Return the (x, y) coordinate for the center point of the cell that contains the specified text.  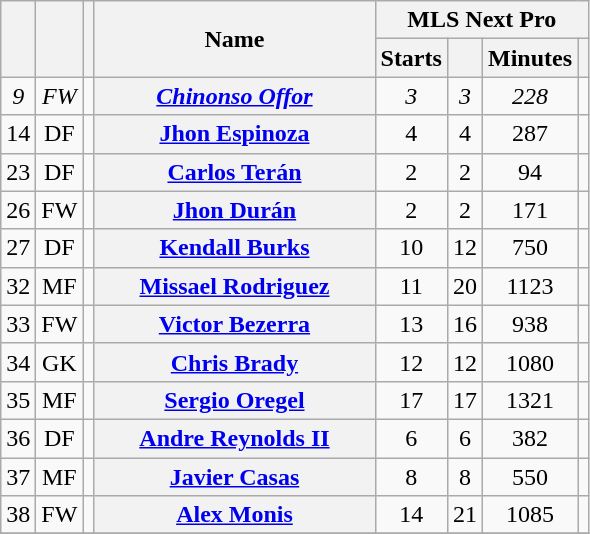
Chinonso Offor (234, 96)
Chris Brady (234, 362)
Sergio Oregel (234, 400)
1123 (530, 286)
9 (18, 96)
37 (18, 477)
20 (464, 286)
33 (18, 324)
1085 (530, 515)
Alex Monis (234, 515)
Carlos Terán (234, 172)
Victor Bezerra (234, 324)
550 (530, 477)
750 (530, 248)
38 (18, 515)
11 (411, 286)
16 (464, 324)
Javier Casas (234, 477)
21 (464, 515)
287 (530, 134)
32 (18, 286)
GK (60, 362)
Minutes (530, 58)
228 (530, 96)
1321 (530, 400)
27 (18, 248)
Starts (411, 58)
Kendall Burks (234, 248)
938 (530, 324)
Andre Reynolds II (234, 438)
Jhon Espinoza (234, 134)
MLS Next Pro (482, 20)
Missael Rodriguez (234, 286)
Name (234, 39)
34 (18, 362)
382 (530, 438)
35 (18, 400)
171 (530, 210)
13 (411, 324)
94 (530, 172)
Jhon Durán (234, 210)
1080 (530, 362)
26 (18, 210)
36 (18, 438)
10 (411, 248)
23 (18, 172)
